For the text-containing cell, return its midpoint in (x, y) coordinate format. 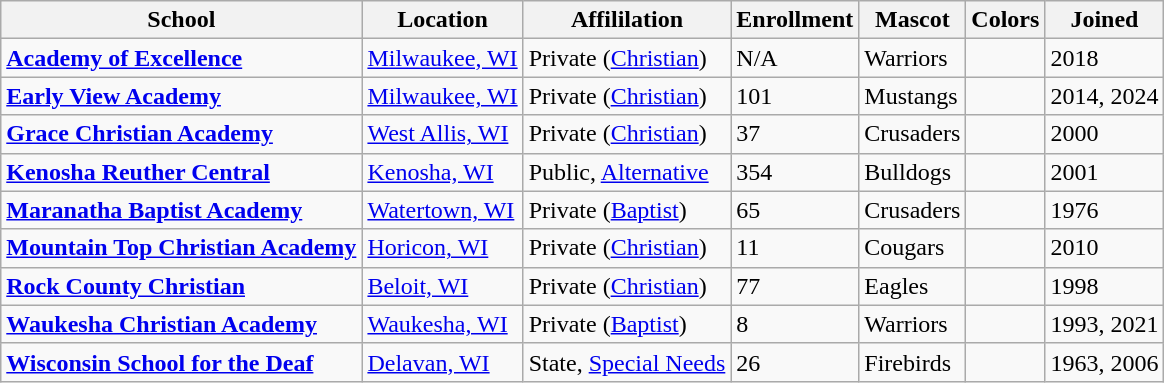
Mountain Top Christian Academy (182, 248)
Beloit, WI (442, 286)
2000 (1104, 134)
West Allis, WI (442, 134)
Rock County Christian (182, 286)
65 (795, 210)
Colors (1006, 20)
Cougars (912, 248)
Mustangs (912, 96)
1976 (1104, 210)
Eagles (912, 286)
Kenosha, WI (442, 172)
8 (795, 324)
Kenosha Reuther Central (182, 172)
Early View Academy (182, 96)
School (182, 20)
Grace Christian Academy (182, 134)
Academy of Excellence (182, 58)
101 (795, 96)
Bulldogs (912, 172)
Delavan, WI (442, 362)
2001 (1104, 172)
Waukesha Christian Academy (182, 324)
2014, 2024 (1104, 96)
Wisconsin School for the Deaf (182, 362)
1998 (1104, 286)
N/A (795, 58)
1963, 2006 (1104, 362)
Affililation (627, 20)
2018 (1104, 58)
Waukesha, WI (442, 324)
11 (795, 248)
Joined (1104, 20)
Horicon, WI (442, 248)
Watertown, WI (442, 210)
Mascot (912, 20)
Enrollment (795, 20)
State, Special Needs (627, 362)
77 (795, 286)
Firebirds (912, 362)
37 (795, 134)
2010 (1104, 248)
1993, 2021 (1104, 324)
26 (795, 362)
Location (442, 20)
Public, Alternative (627, 172)
354 (795, 172)
Maranatha Baptist Academy (182, 210)
